Identify which cell holds the provided text, then report its (X, Y) central coordinate. 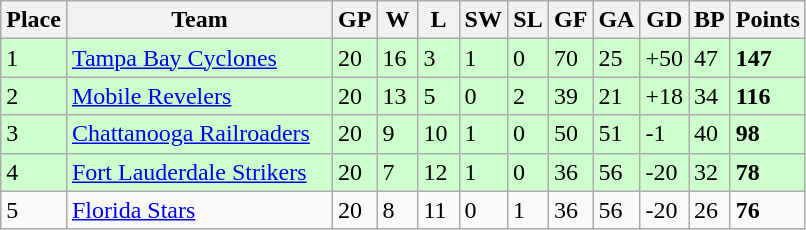
47 (710, 58)
BP (710, 20)
-1 (664, 134)
13 (398, 96)
32 (710, 172)
78 (768, 172)
76 (768, 210)
116 (768, 96)
L (438, 20)
40 (710, 134)
9 (398, 134)
GF (571, 20)
70 (571, 58)
Fort Lauderdale Strikers (199, 172)
98 (768, 134)
SW (483, 20)
GD (664, 20)
+50 (664, 58)
12 (438, 172)
Place (34, 20)
+18 (664, 96)
7 (398, 172)
25 (616, 58)
50 (571, 134)
39 (571, 96)
11 (438, 210)
Mobile Revelers (199, 96)
34 (710, 96)
147 (768, 58)
GA (616, 20)
Florida Stars (199, 210)
GP (355, 20)
26 (710, 210)
21 (616, 96)
W (398, 20)
Points (768, 20)
51 (616, 134)
Team (199, 20)
SL (528, 20)
Tampa Bay Cyclones (199, 58)
8 (398, 210)
16 (398, 58)
4 (34, 172)
Chattanooga Railroaders (199, 134)
10 (438, 134)
